Search for the cell housing the specified text and yield its [x, y] center coordinate. 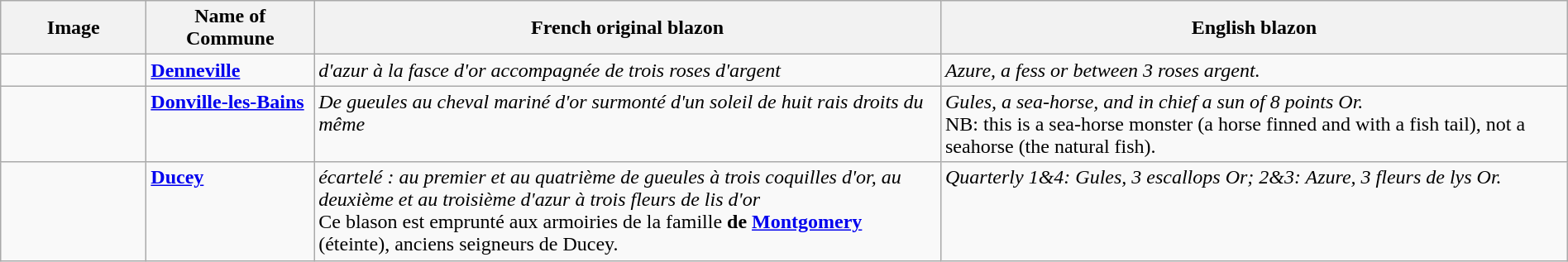
d'azur à la fasce d'or accompagnée de trois roses d'argent [628, 70]
Name of Commune [230, 28]
French original blazon [628, 28]
Quarterly 1&4: Gules, 3 escallops Or; 2&3: Azure, 3 fleurs de lys Or. [1254, 212]
Ducey [230, 212]
Denneville [230, 70]
Image [74, 28]
De gueules au cheval mariné d'or surmonté d'un soleil de huit rais droits du même [628, 124]
Azure, a fess or between 3 roses argent. [1254, 70]
English blazon [1254, 28]
Donville-les-Bains [230, 124]
